Determine the [x, y] coordinate at the center of the cell enclosing the given text.  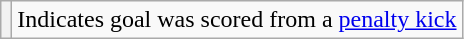
Indicates goal was scored from a penalty kick [237, 20]
